Scan for the cell matching the given text and deliver its [x, y] coordinate at center. 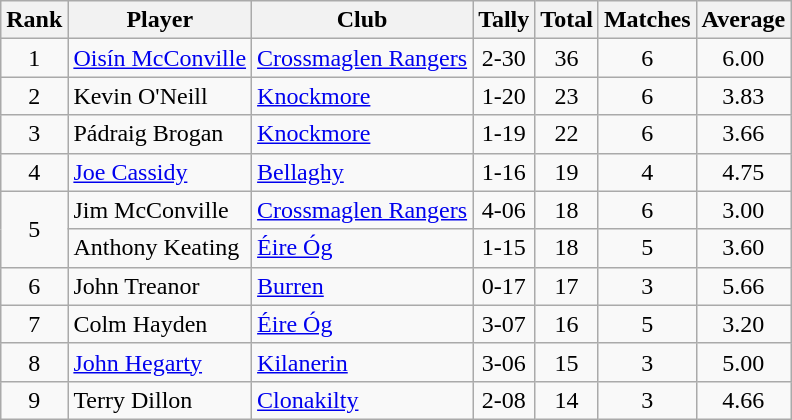
17 [567, 286]
Kilanerin [362, 362]
5.66 [744, 286]
Clonakilty [362, 400]
3.00 [744, 210]
6.00 [744, 58]
Anthony Keating [160, 248]
36 [567, 58]
Joe Cassidy [160, 172]
4-06 [504, 210]
1-19 [504, 134]
16 [567, 324]
3.20 [744, 324]
4.66 [744, 400]
1 [34, 58]
Total [567, 20]
23 [567, 96]
Oisín McConville [160, 58]
1-20 [504, 96]
Matches [647, 20]
John Treanor [160, 286]
5.00 [744, 362]
8 [34, 362]
Kevin O'Neill [160, 96]
3-07 [504, 324]
3.60 [744, 248]
Burren [362, 286]
John Hegarty [160, 362]
15 [567, 362]
22 [567, 134]
1-15 [504, 248]
2 [34, 96]
Terry Dillon [160, 400]
19 [567, 172]
Average [744, 20]
2-30 [504, 58]
3-06 [504, 362]
14 [567, 400]
7 [34, 324]
0-17 [504, 286]
Tally [504, 20]
Player [160, 20]
3.83 [744, 96]
Jim McConville [160, 210]
Pádraig Brogan [160, 134]
2-08 [504, 400]
Rank [34, 20]
Club [362, 20]
Bellaghy [362, 172]
Colm Hayden [160, 324]
4.75 [744, 172]
9 [34, 400]
3.66 [744, 134]
1-16 [504, 172]
